Scan for the cell matching the given text and deliver its [X, Y] coordinate at center. 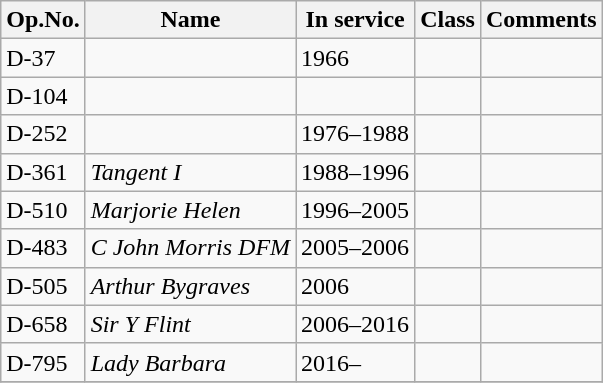
D-510 [43, 210]
In service [356, 20]
D-505 [43, 286]
D-795 [43, 362]
1996–2005 [356, 210]
D-361 [43, 172]
Lady Barbara [190, 362]
2005–2006 [356, 248]
2006–2016 [356, 324]
D-252 [43, 134]
1988–1996 [356, 172]
2006 [356, 286]
Comments [541, 20]
D-483 [43, 248]
D-658 [43, 324]
Sir Y Flint [190, 324]
D-104 [43, 96]
Class [448, 20]
Marjorie Helen [190, 210]
C John Morris DFM [190, 248]
Tangent I [190, 172]
Op.No. [43, 20]
2016– [356, 362]
Arthur Bygraves [190, 286]
D-37 [43, 58]
Name [190, 20]
1976–1988 [356, 134]
1966 [356, 58]
